Determine the [X, Y] coordinate at the center of the cell enclosing the given text.  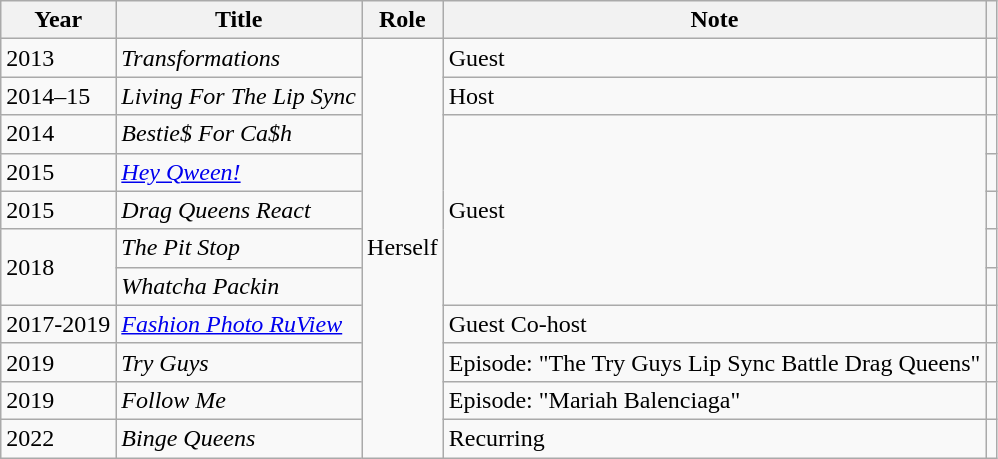
Living For The Lip Sync [239, 96]
2017-2019 [58, 324]
2022 [58, 438]
Binge Queens [239, 438]
Episode: "The Try Guys Lip Sync Battle Drag Queens" [714, 362]
Fashion Photo RuView [239, 324]
Drag Queens React [239, 210]
The Pit Stop [239, 248]
Title [239, 20]
Recurring [714, 438]
Host [714, 96]
Transformations [239, 58]
Follow Me [239, 400]
Herself [403, 248]
Guest Co-host [714, 324]
Role [403, 20]
Bestie$ For Ca$h [239, 134]
Hey Qween! [239, 172]
Note [714, 20]
Whatcha Packin [239, 286]
2013 [58, 58]
Episode: "Mariah Balenciaga" [714, 400]
2018 [58, 267]
2014–15 [58, 96]
2014 [58, 134]
Try Guys [239, 362]
Year [58, 20]
